Return (x, y) of the center of cell containing provided text 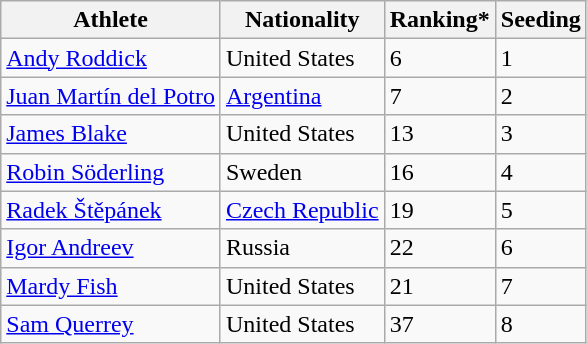
21 (440, 286)
Ranking* (440, 20)
5 (540, 210)
1 (540, 58)
Russia (302, 248)
Seeding (540, 20)
22 (440, 248)
Igor Andreev (111, 248)
Mardy Fish (111, 286)
3 (540, 134)
Radek Štěpánek (111, 210)
Robin Söderling (111, 172)
Juan Martín del Potro (111, 96)
Nationality (302, 20)
Andy Roddick (111, 58)
8 (540, 324)
Sweden (302, 172)
19 (440, 210)
Athlete (111, 20)
Czech Republic (302, 210)
16 (440, 172)
37 (440, 324)
2 (540, 96)
4 (540, 172)
Argentina (302, 96)
Sam Querrey (111, 324)
James Blake (111, 134)
13 (440, 134)
